Search for the cell housing the specified text and yield its (x, y) center coordinate. 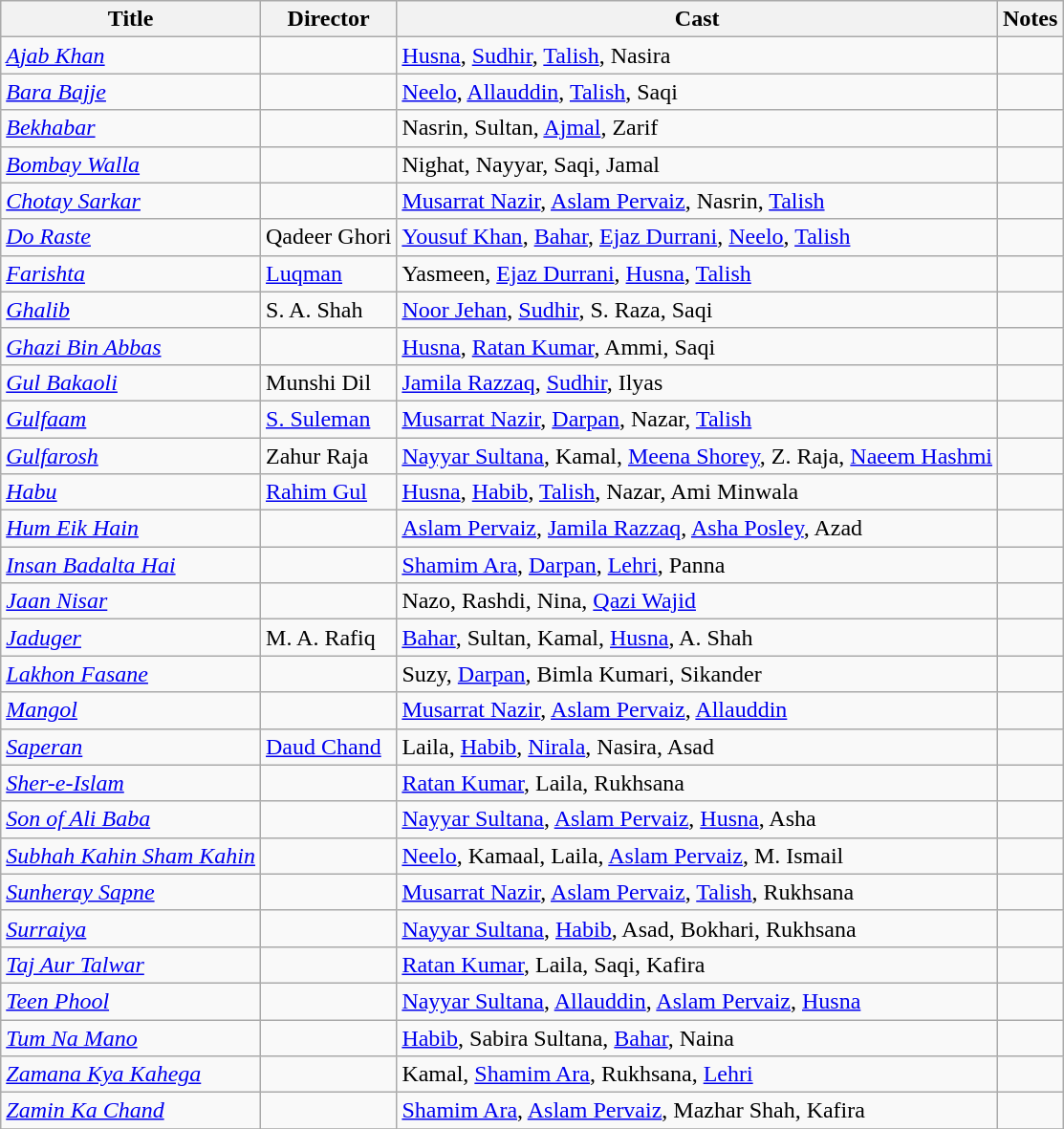
Ghalib (131, 310)
Gulfarosh (131, 456)
Notes (1031, 19)
Bara Bajje (131, 92)
Son of Ali Baba (131, 819)
Ajab Khan (131, 55)
Zamin Ka Chand (131, 1111)
Sunheray Sapne (131, 892)
Jaduger (131, 638)
Habu (131, 492)
Kamal, Shamim Ara, Rukhsana, Lehri (698, 1075)
Saperan (131, 747)
Insan Badalta Hai (131, 565)
Yousuf Khan, Bahar, Ejaz Durrani, Neelo, Talish (698, 237)
Husna, Sudhir, Talish, Nasira (698, 55)
Musarrat Nazir, Aslam Pervaiz, Nasrin, Talish (698, 201)
Jamila Razzaq, Sudhir, Ilyas (698, 382)
Musarrat Nazir, Aslam Pervaiz, Talish, Rukhsana (698, 892)
Munshi Dil (329, 382)
S. A. Shah (329, 310)
Farishta (131, 273)
Jaan Nisar (131, 601)
Shamim Ara, Darpan, Lehri, Panna (698, 565)
Taj Aur Talwar (131, 965)
Nighat, Nayyar, Saqi, Jamal (698, 164)
Aslam Pervaiz, Jamila Razzaq, Asha Posley, Azad (698, 529)
Gulfaam (131, 419)
Cast (698, 19)
Mangol (131, 710)
Husna, Ratan Kumar, Ammi, Saqi (698, 346)
Ratan Kumar, Laila, Rukhsana (698, 783)
Husna, Habib, Talish, Nazar, Ami Minwala (698, 492)
Nasrin, Sultan, Ajmal, Zarif (698, 128)
Subhah Kahin Sham Kahin (131, 856)
Habib, Sabira Sultana, Bahar, Naina (698, 1037)
Title (131, 19)
Bekhabar (131, 128)
Daud Chand (329, 747)
Bahar, Sultan, Kamal, Husna, A. Shah (698, 638)
Zamana Kya Kahega (131, 1075)
Gul Bakaoli (131, 382)
Teen Phool (131, 1001)
Nayyar Sultana, Aslam Pervaiz, Husna, Asha (698, 819)
Qadeer Ghori (329, 237)
Nazo, Rashdi, Nina, Qazi Wajid (698, 601)
Shamim Ara, Aslam Pervaiz, Mazhar Shah, Kafira (698, 1111)
Chotay Sarkar (131, 201)
Nayyar Sultana, Habib, Asad, Bokhari, Rukhsana (698, 928)
Hum Eik Hain (131, 529)
Musarrat Nazir, Aslam Pervaiz, Allauddin (698, 710)
Suzy, Darpan, Bimla Kumari, Sikander (698, 674)
Yasmeen, Ejaz Durrani, Husna, Talish (698, 273)
Rahim Gul (329, 492)
Tum Na Mano (131, 1037)
Director (329, 19)
Sher-e-Islam (131, 783)
Neelo, Kamaal, Laila, Aslam Pervaiz, M. Ismail (698, 856)
Nayyar Sultana, Kamal, Meena Shorey, Z. Raja, Naeem Hashmi (698, 456)
Ghazi Bin Abbas (131, 346)
Luqman (329, 273)
Neelo, Allauddin, Talish, Saqi (698, 92)
Do Raste (131, 237)
Nayyar Sultana, Allauddin, Aslam Pervaiz, Husna (698, 1001)
M. A. Rafiq (329, 638)
Lakhon Fasane (131, 674)
Bombay Walla (131, 164)
Ratan Kumar, Laila, Saqi, Kafira (698, 965)
Laila, Habib, Nirala, Nasira, Asad (698, 747)
Zahur Raja (329, 456)
S. Suleman (329, 419)
Musarrat Nazir, Darpan, Nazar, Talish (698, 419)
Noor Jehan, Sudhir, S. Raza, Saqi (698, 310)
Surraiya (131, 928)
